For the text-containing cell, return its midpoint in [x, y] coordinate format. 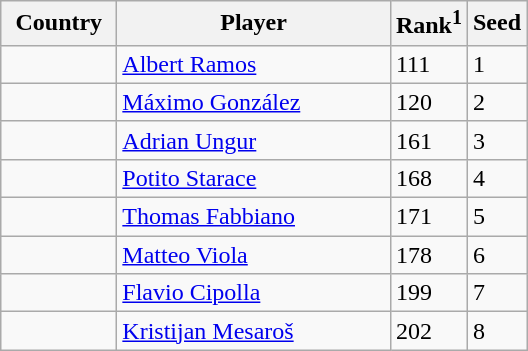
120 [428, 102]
178 [428, 255]
Player [254, 24]
Adrian Ungur [254, 140]
161 [428, 140]
111 [428, 64]
4 [496, 178]
1 [496, 64]
Flavio Cipolla [254, 293]
202 [428, 331]
Thomas Fabbiano [254, 217]
Country [59, 24]
Kristijan Mesaroš [254, 331]
Máximo González [254, 102]
7 [496, 293]
6 [496, 255]
8 [496, 331]
199 [428, 293]
Matteo Viola [254, 255]
Rank1 [428, 24]
3 [496, 140]
Albert Ramos [254, 64]
2 [496, 102]
168 [428, 178]
5 [496, 217]
Potito Starace [254, 178]
171 [428, 217]
Seed [496, 24]
